Capture the cell that displays the provided text and extract its [x, y] central coordinate. 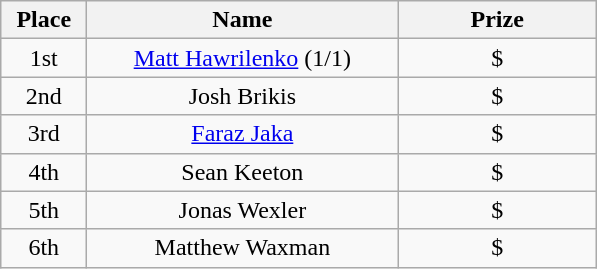
3rd [44, 134]
6th [44, 248]
4th [44, 172]
Jonas Wexler [242, 210]
Place [44, 20]
1st [44, 58]
Sean Keeton [242, 172]
2nd [44, 96]
Josh Brikis [242, 96]
Prize [498, 20]
5th [44, 210]
Matt Hawrilenko (1/1) [242, 58]
Name [242, 20]
Faraz Jaka [242, 134]
Matthew Waxman [242, 248]
